Capture the cell that displays the provided text and extract its (X, Y) central coordinate. 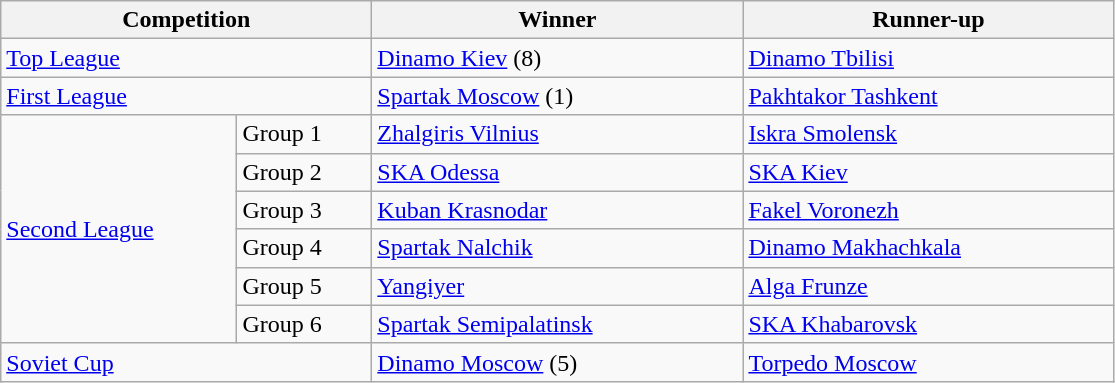
Group 3 (304, 210)
Group 4 (304, 248)
Group 5 (304, 286)
Pakhtakor Tashkent (928, 96)
Soviet Cup (186, 362)
Group 2 (304, 172)
Yangiyer (558, 286)
SKA Khabarovsk (928, 324)
Dinamo Kiev (8) (558, 58)
Dinamo Moscow (5) (558, 362)
Dinamo Makhachkala (928, 248)
Group 6 (304, 324)
Runner-up (928, 20)
Spartak Nalchik (558, 248)
SKA Kiev (928, 172)
Group 1 (304, 134)
SKA Odessa (558, 172)
Second League (119, 229)
Winner (558, 20)
Zhalgiris Vilnius (558, 134)
Top League (186, 58)
Iskra Smolensk (928, 134)
Spartak Semipalatinsk (558, 324)
Spartak Moscow (1) (558, 96)
Fakel Voronezh (928, 210)
First League (186, 96)
Torpedo Moscow (928, 362)
Kuban Krasnodar (558, 210)
Alga Frunze (928, 286)
Competition (186, 20)
Dinamo Tbilisi (928, 58)
